Detect which cell encompasses the target text, then output its [X, Y] center coordinate. 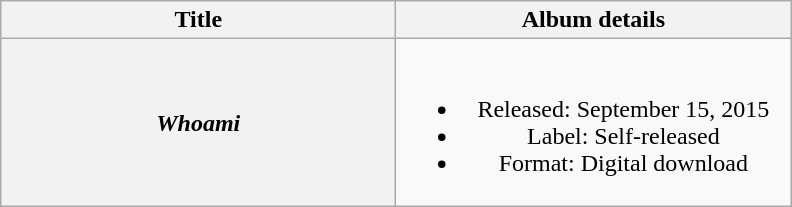
Whoami [198, 122]
Title [198, 20]
Released: September 15, 2015Label: Self-releasedFormat: Digital download [594, 122]
Album details [594, 20]
